Scan for the cell matching the given text and deliver its [x, y] coordinate at center. 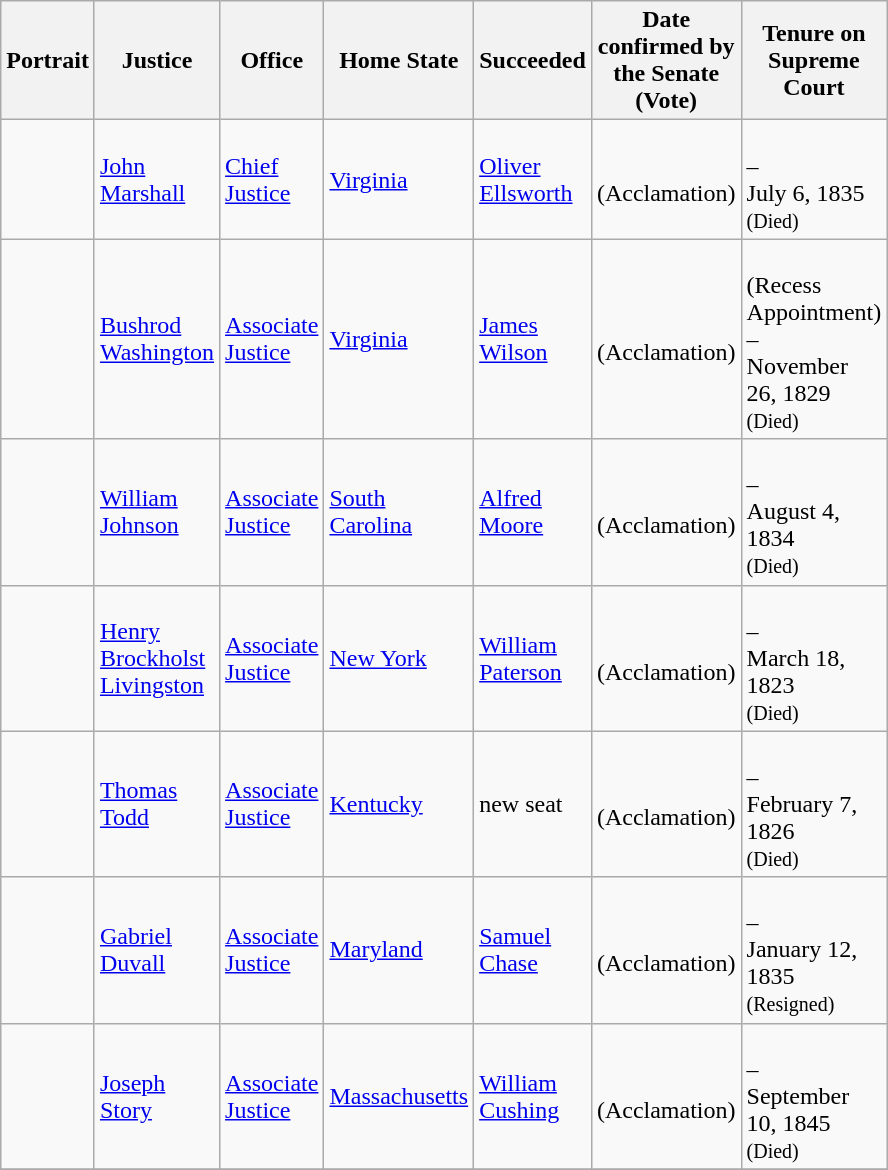
Justice [156, 60]
William Johnson [156, 512]
Massachusetts [399, 1096]
(Recess Appointment)–November 26, 1829(Died) [814, 339]
Alfred Moore [533, 512]
William Cushing [533, 1096]
–March 18, 1823(Died) [814, 658]
Oliver Ellsworth [533, 180]
Portrait [48, 60]
Thomas Todd [156, 804]
Gabriel Duvall [156, 950]
new seat [533, 804]
–February 7, 1826(Died) [814, 804]
Henry Brockholst Livingston [156, 658]
–January 12, 1835(Resigned) [814, 950]
–August 4, 1834(Died) [814, 512]
Samuel Chase [533, 950]
Tenure on Supreme Court [814, 60]
–September 10, 1845(Died) [814, 1096]
Bushrod Washington [156, 339]
New York [399, 658]
Chief Justice [272, 180]
Joseph Story [156, 1096]
James Wilson [533, 339]
Office [272, 60]
John Marshall [156, 180]
Kentucky [399, 804]
Succeeded [533, 60]
Home State [399, 60]
William Paterson [533, 658]
Date confirmed by the Senate(Vote) [666, 60]
Maryland [399, 950]
–July 6, 1835(Died) [814, 180]
South Carolina [399, 512]
